Search for the cell housing the specified text and yield its [X, Y] center coordinate. 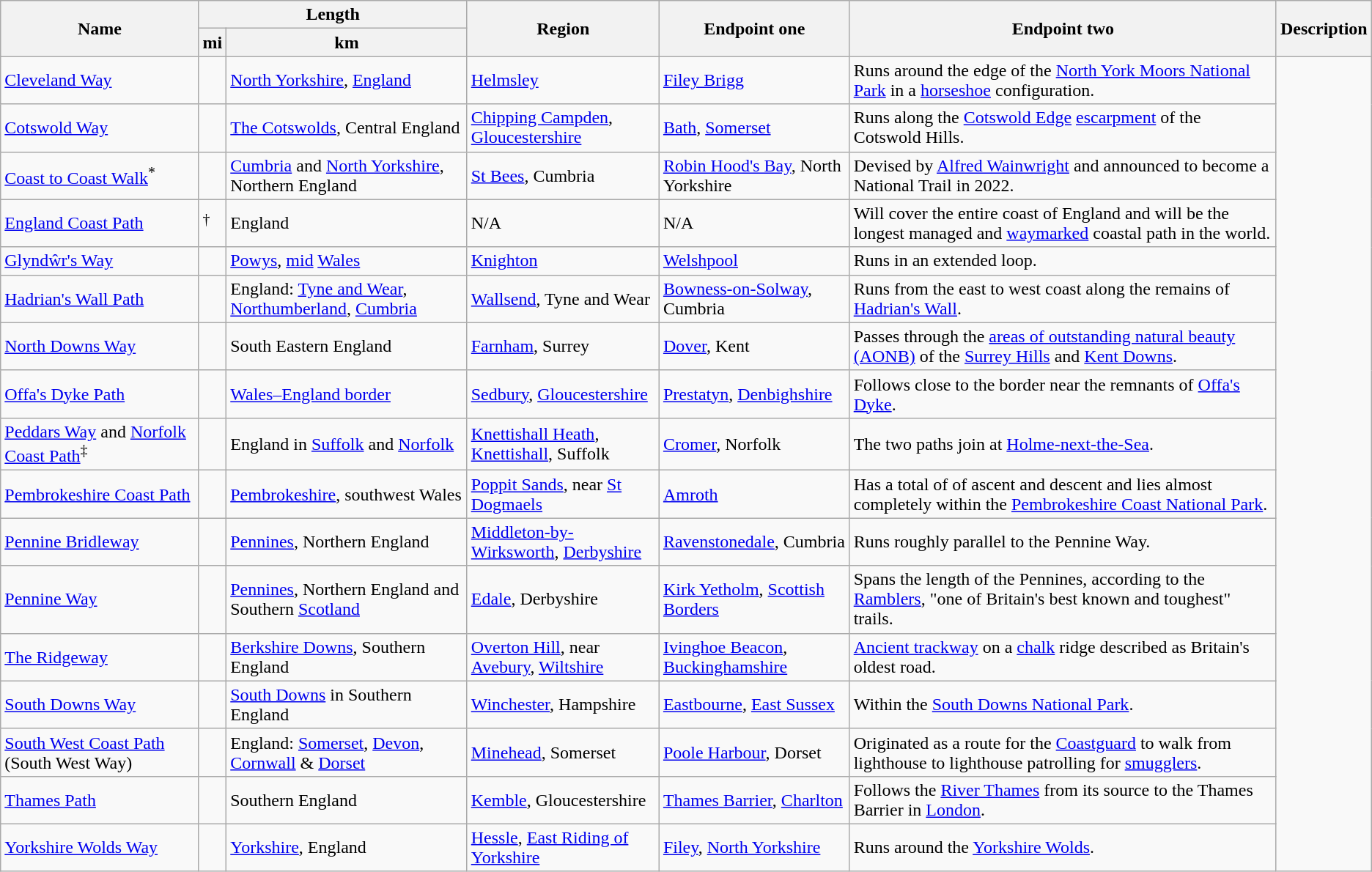
Kirk Yetholm, Scottish Borders [754, 599]
Dover, Kent [754, 346]
Passes through the areas of outstanding natural beauty (AONB) of the Surrey Hills and Kent Downs. [1063, 346]
Description [1324, 29]
Runs around the edge of the North York Moors National Park in a horseshoe configuration. [1063, 81]
Thames Path [100, 800]
Ivinghoe Beacon, Buckinghamshire [754, 657]
Sedbury, Gloucestershire [563, 394]
Edale, Derbyshire [563, 599]
Thames Barrier, Charlton [754, 800]
km [347, 43]
Poppit Sands, near St Dogmaels [563, 494]
The Cotswolds, Central England [347, 128]
Region [563, 29]
Kemble, Gloucestershire [563, 800]
Wallsend, Tyne and Wear [563, 299]
Devised by Alfred Wainwright and announced to become a National Trail in 2022. [1063, 176]
Pennines, Northern England and Southern Scotland [347, 599]
Runs around the Yorkshire Wolds. [1063, 847]
Name [100, 29]
North Downs Way [100, 346]
Offa's Dyke Path [100, 394]
Ravenstonedale, Cumbria [754, 542]
Runs along the Cotswold Edge escarpment of the Cotswold Hills. [1063, 128]
Follows close to the border near the remnants of Offa's Dyke. [1063, 394]
Spans the length of the Pennines, according to the Ramblers, "one of Britain's best known and toughest" trails. [1063, 599]
Robin Hood's Bay, North Yorkshire [754, 176]
Southern England [347, 800]
Cleveland Way [100, 81]
South West Coast Path (South West Way) [100, 752]
The two paths join at Holme-next-the-Sea. [1063, 444]
England: Tyne and Wear, Northumberland, Cumbria [347, 299]
England [347, 223]
Glyndŵr's Way [100, 261]
Coast to Coast Walk* [100, 176]
Pennine Way [100, 599]
Filey Brigg [754, 81]
Endpoint two [1063, 29]
South Eastern England [347, 346]
mi [213, 43]
Bowness-on-Solway, Cumbria [754, 299]
England Coast Path [100, 223]
Bath, Somerset [754, 128]
Ancient trackway on a chalk ridge described as Britain's oldest road. [1063, 657]
Runs roughly parallel to the Pennine Way. [1063, 542]
St Bees, Cumbria [563, 176]
Yorkshire Wolds Way [100, 847]
† [213, 223]
Has a total of of ascent and descent and lies almost completely within the Pembrokeshire Coast National Park. [1063, 494]
Knighton [563, 261]
Follows the River Thames from its source to the Thames Barrier in London. [1063, 800]
Winchester, Hampshire [563, 705]
Prestatyn, Denbighshire [754, 394]
Powys, mid Wales [347, 261]
Will cover the entire coast of England and will be the longest managed and waymarked coastal path in the world. [1063, 223]
Cumbria and North Yorkshire, Northern England [347, 176]
Pennine Bridleway [100, 542]
South Downs Way [100, 705]
Filey, North Yorkshire [754, 847]
Originated as a route for the Coastguard to walk from lighthouse to lighthouse patrolling for smugglers. [1063, 752]
Helmsley [563, 81]
Overton Hill, near Avebury, Wiltshire [563, 657]
South Downs in Southern England [347, 705]
Within the South Downs National Park. [1063, 705]
Pembrokeshire, southwest Wales [347, 494]
Knettishall Heath, Knettishall, Suffolk [563, 444]
Poole Harbour, Dorset [754, 752]
Pennines, Northern England [347, 542]
England in Suffolk and Norfolk [347, 444]
Berkshire Downs, Southern England [347, 657]
Wales–England border [347, 394]
Hessle, East Riding of Yorkshire [563, 847]
Endpoint one [754, 29]
Runs in an extended loop. [1063, 261]
Amroth [754, 494]
Farnham, Surrey [563, 346]
Minehead, Somerset [563, 752]
The Ridgeway [100, 657]
Middleton-by-Wirksworth, Derbyshire [563, 542]
Cromer, Norfolk [754, 444]
Runs from the east to west coast along the remains of Hadrian's Wall. [1063, 299]
Hadrian's Wall Path [100, 299]
Yorkshire, England [347, 847]
Cotswold Way [100, 128]
North Yorkshire, England [347, 81]
Length [333, 15]
Eastbourne, East Sussex [754, 705]
Peddars Way and Norfolk Coast Path‡ [100, 444]
Welshpool [754, 261]
Pembrokeshire Coast Path [100, 494]
England: Somerset, Devon, Cornwall & Dorset [347, 752]
Chipping Campden, Gloucestershire [563, 128]
